Return (x, y) of the center of cell containing provided text 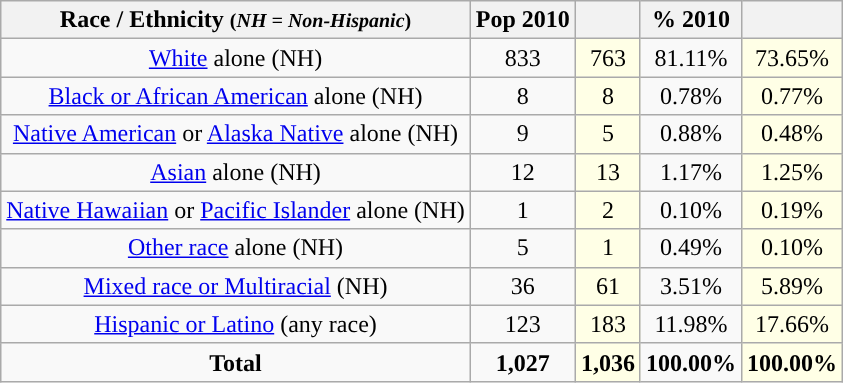
Hispanic or Latino (any race) (236, 324)
Native Hawaiian or Pacific Islander alone (NH) (236, 210)
73.65% (792, 58)
183 (608, 324)
0.88% (690, 134)
13 (608, 172)
5.89% (792, 286)
61 (608, 286)
Race / Ethnicity (NH = Non-Hispanic) (236, 20)
White alone (NH) (236, 58)
Total (236, 362)
% 2010 (690, 20)
1.25% (792, 172)
0.77% (792, 96)
Pop 2010 (522, 20)
0.19% (792, 210)
123 (522, 324)
Mixed race or Multiracial (NH) (236, 286)
1.17% (690, 172)
36 (522, 286)
12 (522, 172)
0.49% (690, 248)
833 (522, 58)
11.98% (690, 324)
17.66% (792, 324)
Native American or Alaska Native alone (NH) (236, 134)
9 (522, 134)
1,036 (608, 362)
Asian alone (NH) (236, 172)
2 (608, 210)
1,027 (522, 362)
Black or African American alone (NH) (236, 96)
0.78% (690, 96)
3.51% (690, 286)
0.48% (792, 134)
763 (608, 58)
Other race alone (NH) (236, 248)
81.11% (690, 58)
